Return (x, y) of the center of cell containing provided text 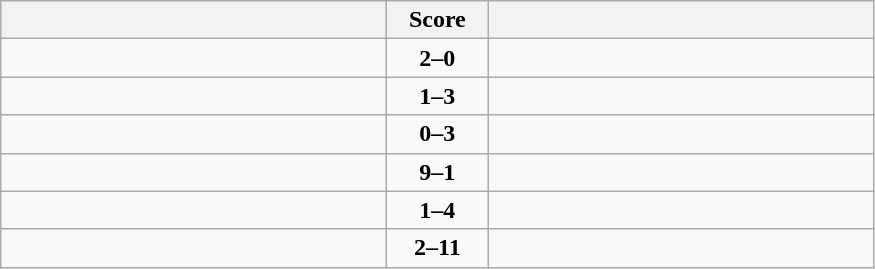
9–1 (438, 172)
0–3 (438, 134)
2–11 (438, 248)
1–4 (438, 210)
2–0 (438, 58)
Score (438, 20)
1–3 (438, 96)
